Return the (x, y) coordinate for the center point of the cell that contains the specified text.  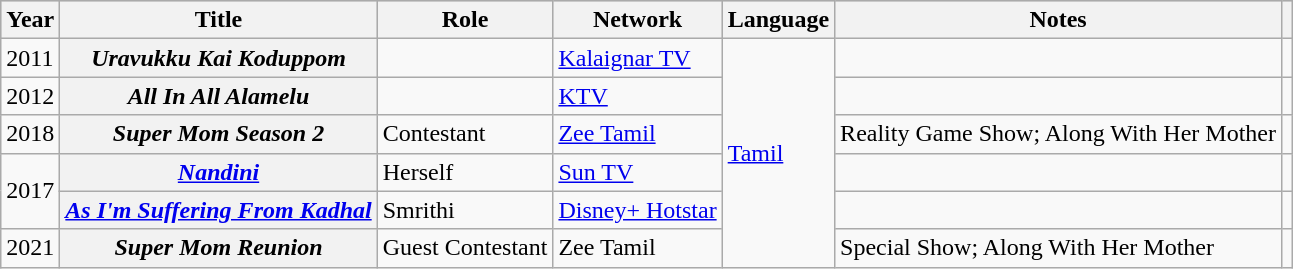
All In All Alamelu (218, 96)
Nandini (218, 172)
Sun TV (638, 172)
Network (638, 20)
Notes (1058, 20)
Year (30, 20)
Super Mom Season 2 (218, 134)
Smrithi (465, 210)
Role (465, 20)
KTV (638, 96)
Language (778, 20)
Contestant (465, 134)
Super Mom Reunion (218, 248)
Title (218, 20)
Reality Game Show; Along With Her Mother (1058, 134)
Special Show; Along With Her Mother (1058, 248)
Herself (465, 172)
2012 (30, 96)
2018 (30, 134)
2021 (30, 248)
Kalaignar TV (638, 58)
Uravukku Kai Koduppom (218, 58)
As I'm Suffering From Kadhal (218, 210)
Disney+ Hotstar (638, 210)
2017 (30, 191)
Tamil (778, 153)
Guest Contestant (465, 248)
2011 (30, 58)
